Find where the given text appears and provide that cell's center as [x, y] coordinate. 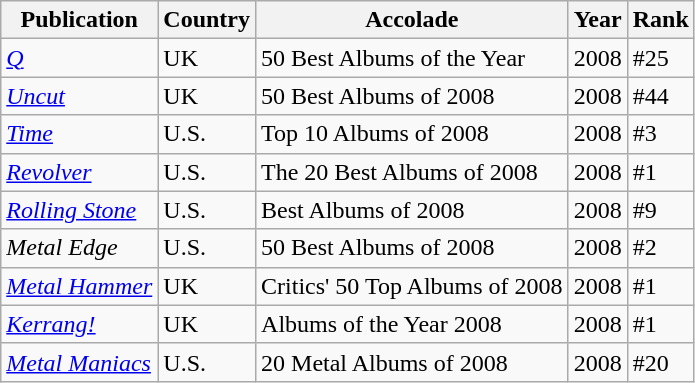
Critics' 50 Top Albums of 2008 [412, 286]
Time [80, 134]
Metal Maniacs [80, 362]
Q [80, 58]
20 Metal Albums of 2008 [412, 362]
Publication [80, 20]
Uncut [80, 96]
#2 [660, 248]
Revolver [80, 172]
#20 [660, 362]
The 20 Best Albums of 2008 [412, 172]
#25 [660, 58]
Metal Hammer [80, 286]
#44 [660, 96]
Year [598, 20]
Accolade [412, 20]
#3 [660, 134]
Rank [660, 20]
Albums of the Year 2008 [412, 324]
Rolling Stone [80, 210]
Country [207, 20]
Kerrang! [80, 324]
#9 [660, 210]
Best Albums of 2008 [412, 210]
Top 10 Albums of 2008 [412, 134]
Metal Edge [80, 248]
50 Best Albums of the Year [412, 58]
